Provide the [X, Y] coordinate of the cell's center where the given text is located.  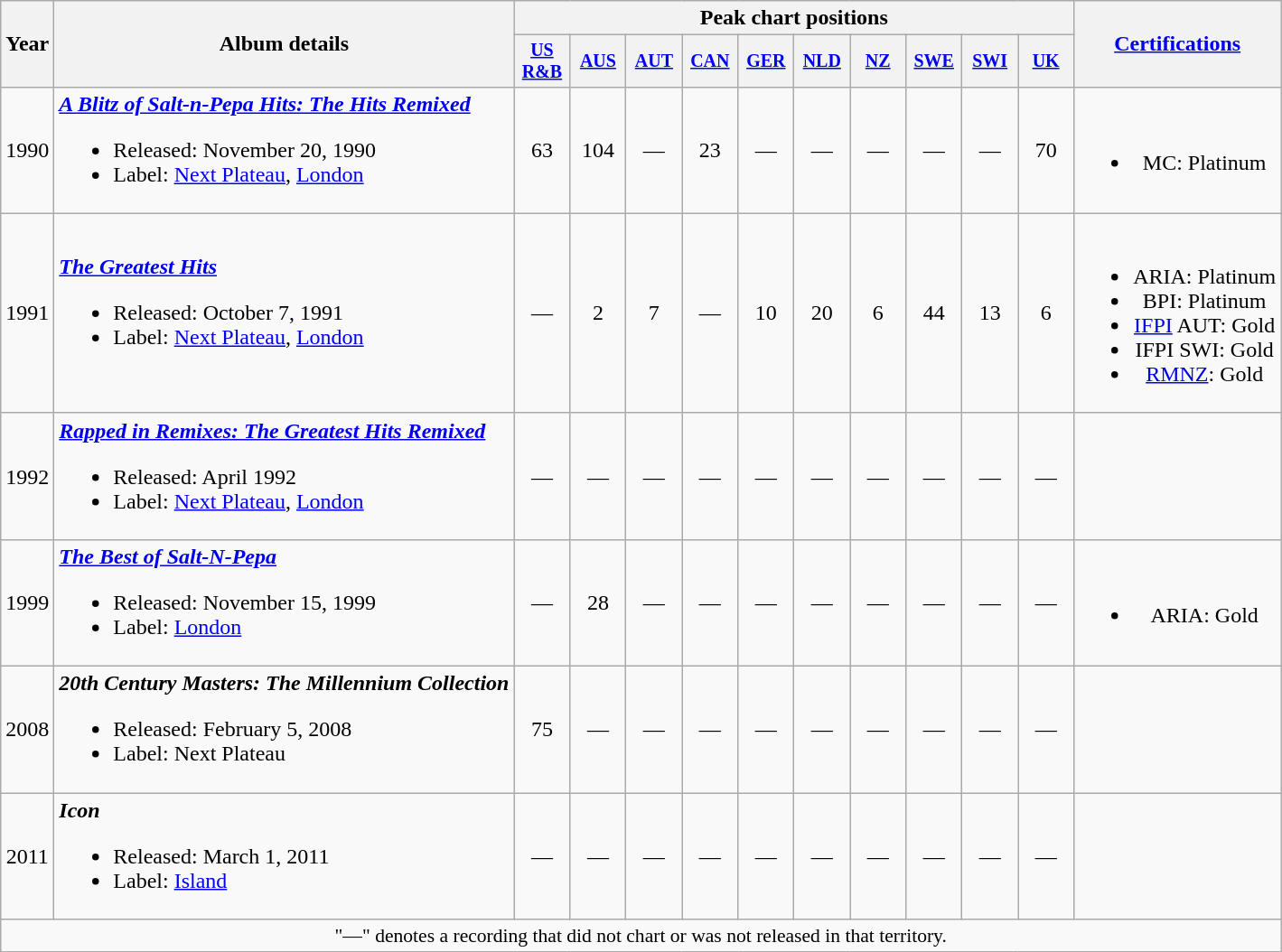
1999 [27, 602]
20 [822, 313]
2011 [27, 856]
Certifications [1178, 44]
CAN [710, 61]
2 [598, 313]
AUS [598, 61]
Rapped in Remixes: The Greatest Hits RemixedReleased: April 1992Label: Next Plateau, London [284, 476]
ARIA: PlatinumBPI: PlatinumIFPI AUT: GoldIFPI SWI: GoldRMNZ: Gold [1178, 313]
NZ [878, 61]
The Best of Salt-N-PepaReleased: November 15, 1999Label: London [284, 602]
1991 [27, 313]
28 [598, 602]
GER [766, 61]
10 [766, 313]
The Greatest HitsReleased: October 7, 1991Label: Next Plateau, London [284, 313]
104 [598, 150]
2008 [27, 730]
AUT [654, 61]
IconReleased: March 1, 2011Label: Island [284, 856]
44 [934, 313]
ARIA: Gold [1178, 602]
SWI [990, 61]
NLD [822, 61]
Album details [284, 44]
23 [710, 150]
7 [654, 313]
Year [27, 44]
20th Century Masters: The Millennium CollectionReleased: February 5, 2008Label: Next Plateau [284, 730]
1992 [27, 476]
63 [542, 150]
US R&B [542, 61]
Peak chart positions [794, 18]
1990 [27, 150]
70 [1046, 150]
UK [1046, 61]
13 [990, 313]
75 [542, 730]
MC: Platinum [1178, 150]
"—" denotes a recording that did not chart or was not released in that territory. [641, 936]
SWE [934, 61]
A Blitz of Salt-n-Pepa Hits: The Hits RemixedReleased: November 20, 1990Label: Next Plateau, London [284, 150]
